Extract the [x, y] coordinate from the center of the cell holding the provided text.  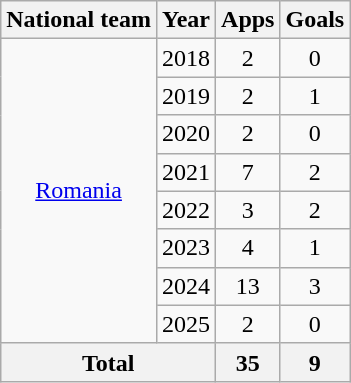
9 [315, 362]
4 [248, 248]
2023 [186, 248]
2019 [186, 96]
13 [248, 286]
35 [248, 362]
Total [108, 362]
Goals [315, 20]
Romania [79, 191]
2025 [186, 324]
2021 [186, 172]
2024 [186, 286]
Year [186, 20]
National team [79, 20]
2022 [186, 210]
Apps [248, 20]
2018 [186, 58]
7 [248, 172]
2020 [186, 134]
